Extract the [X, Y] coordinate from the center of the cell holding the provided text.  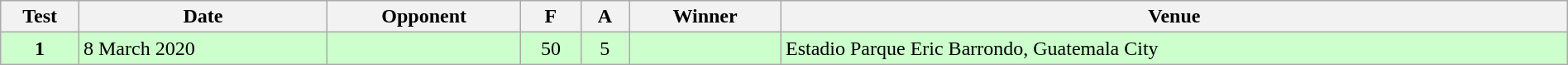
1 [40, 48]
A [605, 17]
Venue [1174, 17]
Date [203, 17]
Test [40, 17]
Estadio Parque Eric Barrondo, Guatemala City [1174, 48]
5 [605, 48]
F [551, 17]
Winner [705, 17]
Opponent [424, 17]
8 March 2020 [203, 48]
50 [551, 48]
